Search for the cell housing the specified text and yield its [X, Y] center coordinate. 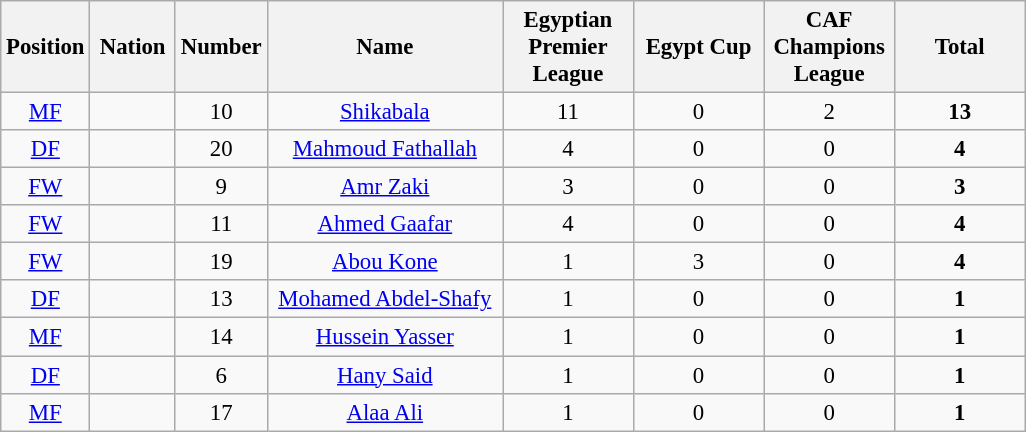
19 [221, 262]
2 [830, 112]
Alaa Ali [385, 412]
Number [221, 47]
Egyptian Premier League [568, 47]
Mohamed Abdel-Shafy [385, 299]
10 [221, 112]
17 [221, 412]
Position [46, 47]
9 [221, 187]
Amr Zaki [385, 187]
20 [221, 149]
Total [960, 47]
Hany Said [385, 375]
Mahmoud Fathallah [385, 149]
Shikabala [385, 112]
6 [221, 375]
Name [385, 47]
Nation [133, 47]
Egypt Cup [698, 47]
CAF Champions League [830, 47]
Ahmed Gaafar [385, 224]
Hussein Yasser [385, 337]
14 [221, 337]
Abou Kone [385, 262]
